Return [X, Y] of the center of cell containing provided text 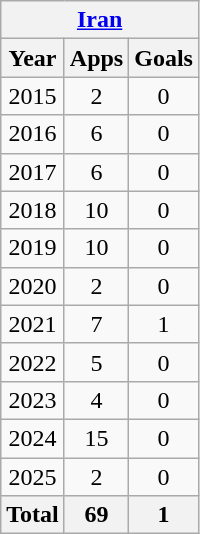
4 [96, 400]
7 [96, 324]
2022 [33, 362]
2019 [33, 248]
2020 [33, 286]
2023 [33, 400]
Year [33, 58]
69 [96, 515]
2021 [33, 324]
2015 [33, 96]
2017 [33, 172]
5 [96, 362]
2024 [33, 438]
Goals [164, 58]
15 [96, 438]
2018 [33, 210]
Apps [96, 58]
Iran [100, 20]
2016 [33, 134]
2025 [33, 477]
Total [33, 515]
